Provide the (X, Y) coordinate of the cell's center where the given text is located.  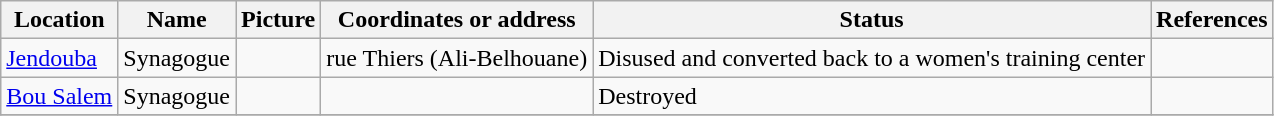
Disused and converted back to a women's training center (872, 58)
Location (60, 20)
Status (872, 20)
Destroyed (872, 96)
Picture (278, 20)
Name (177, 20)
References (1212, 20)
rue Thiers (Ali-Belhouane) (457, 58)
Jendouba (60, 58)
Coordinates or address (457, 20)
Bou Salem (60, 96)
